Scan for the cell matching the given text and deliver its [x, y] coordinate at center. 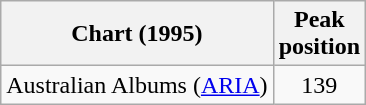
Australian Albums (ARIA) [137, 85]
139 [319, 85]
Chart (1995) [137, 34]
Peakposition [319, 34]
